Pinpoint the cell where the given text exists, returning its [x, y] midpoint coordinate. 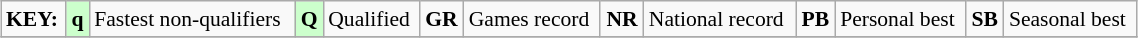
PB [816, 19]
National record [720, 19]
q [78, 19]
Games record [532, 19]
GR [442, 19]
Qualified [371, 19]
Fastest non-qualifiers [192, 19]
NR [622, 19]
KEY: [34, 19]
Q [309, 19]
SB [985, 19]
Personal best [900, 19]
Seasonal best [1070, 19]
